Return the (x, y) coordinate for the center point of the cell that contains the specified text.  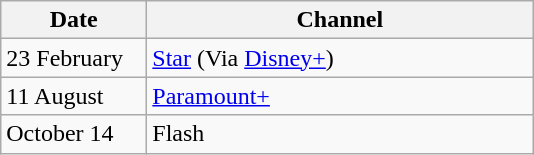
Flash (340, 134)
23 February (74, 58)
October 14 (74, 134)
Date (74, 20)
Star (Via Disney+) (340, 58)
11 August (74, 96)
Channel (340, 20)
Paramount+ (340, 96)
